Scan for the cell matching the given text and deliver its [x, y] coordinate at center. 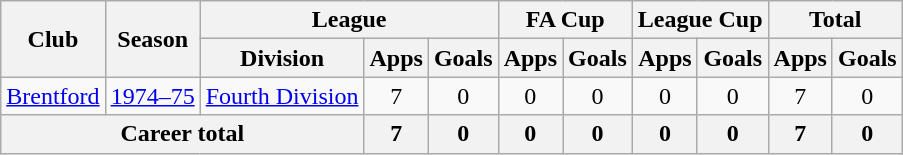
FA Cup [565, 20]
Total [835, 20]
1974–75 [152, 96]
Season [152, 39]
League [349, 20]
Club [53, 39]
Fourth Division [282, 96]
Career total [182, 134]
Division [282, 58]
League Cup [700, 20]
Brentford [53, 96]
